Scan for the cell matching the given text and deliver its [x, y] coordinate at center. 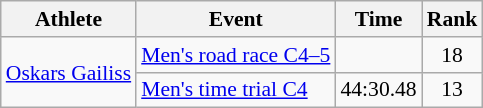
18 [452, 55]
Event [236, 19]
Athlete [68, 19]
Men's road race C4–5 [236, 55]
Men's time trial C4 [236, 90]
13 [452, 90]
Rank [452, 19]
Time [378, 19]
Oskars Gailiss [68, 72]
44:30.48 [378, 90]
